Return [x, y] of the center of cell containing provided text 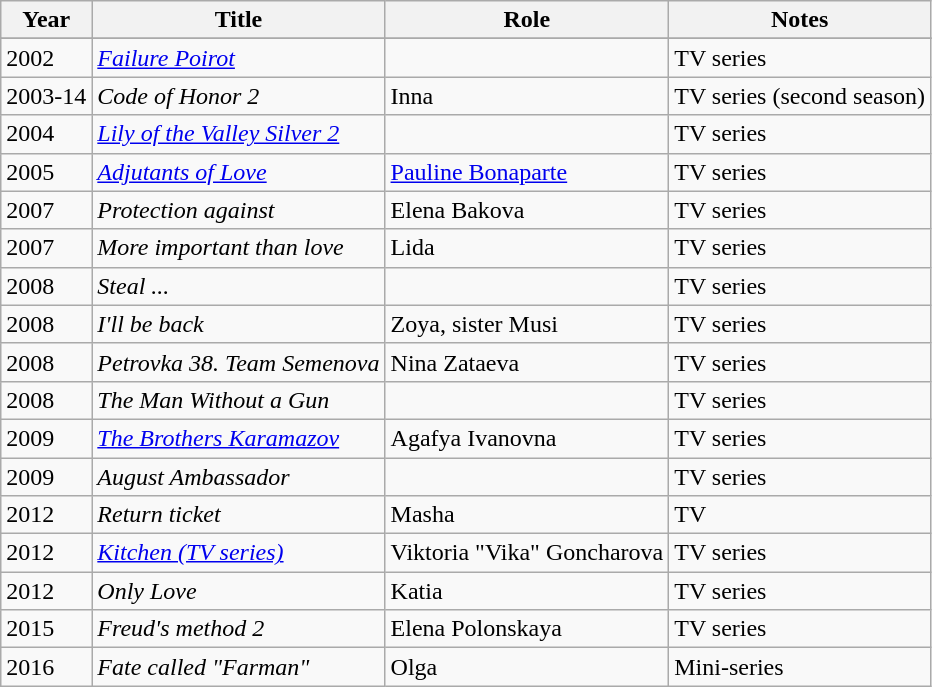
Mini-series [800, 667]
Return ticket [238, 515]
Petrovka 38. Team Semenova [238, 362]
Elena Polonskaya [527, 629]
2004 [46, 134]
2005 [46, 172]
Pauline Bonaparte [527, 172]
August Ambassador [238, 477]
Zoya, sister Musi [527, 324]
More important than love [238, 248]
Code of Honor 2 [238, 96]
The Brothers Karamazov [238, 438]
Olga [527, 667]
Masha [527, 515]
Viktoria "Vika" Goncharova [527, 553]
I'll be back [238, 324]
Only Love [238, 591]
Lily of the Valley Silver 2 [238, 134]
Steal ... [238, 286]
Notes [800, 20]
Nina Zataeva [527, 362]
Role [527, 20]
Failure Poirot [238, 58]
2003-14 [46, 96]
2002 [46, 58]
Lida [527, 248]
Freud's method 2 [238, 629]
Elena Bakova [527, 210]
Agafya Ivanovna [527, 438]
Adjutants of Love [238, 172]
Katia [527, 591]
The Man Without a Gun [238, 400]
Protection against [238, 210]
Title [238, 20]
Kitchen (TV series) [238, 553]
2015 [46, 629]
TV series (second season) [800, 96]
Inna [527, 96]
Fate called "Farman" [238, 667]
Year [46, 20]
2016 [46, 667]
TV [800, 515]
